Identify which cell holds the provided text, then report its (x, y) central coordinate. 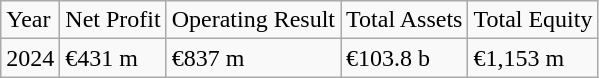
€837 m (253, 58)
Total Assets (404, 20)
€1,153 m (533, 58)
€103.8 b (404, 58)
Year (30, 20)
Operating Result (253, 20)
€431 m (113, 58)
Total Equity (533, 20)
Net Profit (113, 20)
2024 (30, 58)
